Find where the given text appears and provide that cell's center as (x, y) coordinate. 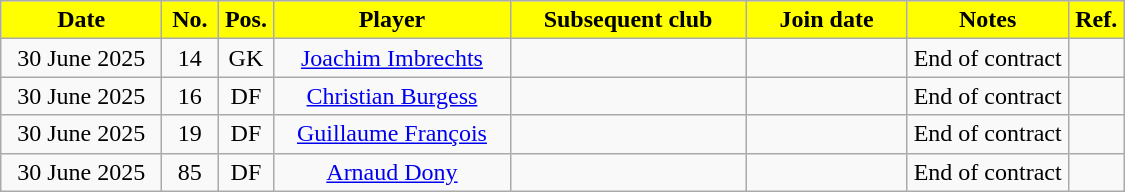
Ref. (1096, 20)
Guillaume François (392, 134)
Pos. (246, 20)
14 (190, 58)
Arnaud Dony (392, 172)
Joachim Imbrechts (392, 58)
No. (190, 20)
Date (82, 20)
85 (190, 172)
Subsequent club (628, 20)
Christian Burgess (392, 96)
Player (392, 20)
19 (190, 134)
Notes (988, 20)
Join date (826, 20)
16 (190, 96)
GK (246, 58)
